Scan for the cell matching the given text and deliver its [X, Y] coordinate at center. 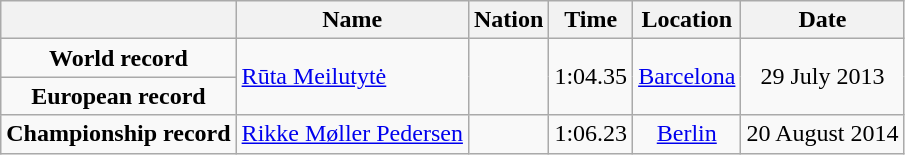
Nation [508, 20]
Location [687, 20]
Name [352, 20]
Barcelona [687, 77]
Berlin [687, 134]
Time [591, 20]
1:06.23 [591, 134]
Rūta Meilutytė [352, 77]
1:04.35 [591, 77]
20 August 2014 [822, 134]
Date [822, 20]
Championship record [118, 134]
Rikke Møller Pedersen [352, 134]
World record [118, 58]
European record [118, 96]
29 July 2013 [822, 77]
